Extract the [x, y] coordinate from the center of the cell holding the provided text.  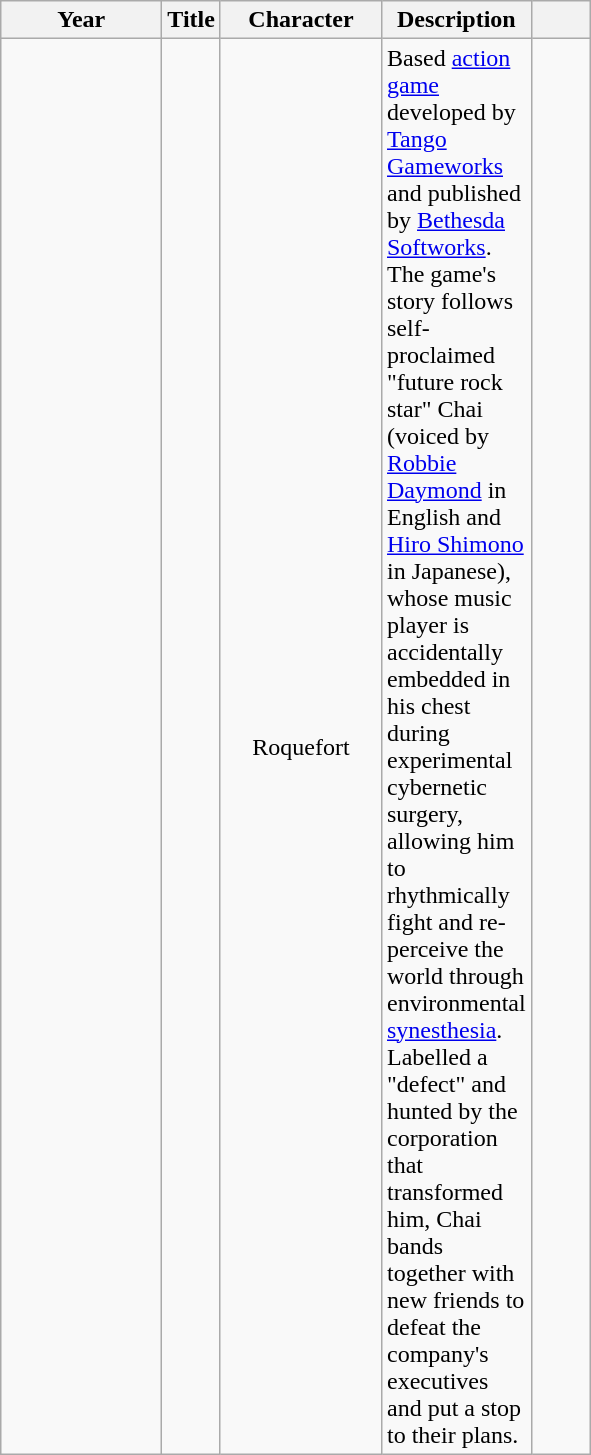
Title [192, 20]
Description [456, 20]
Year [82, 20]
Character [300, 20]
Roquefort [300, 746]
